Return the (X, Y) coordinate for the center point of the cell that contains the specified text.  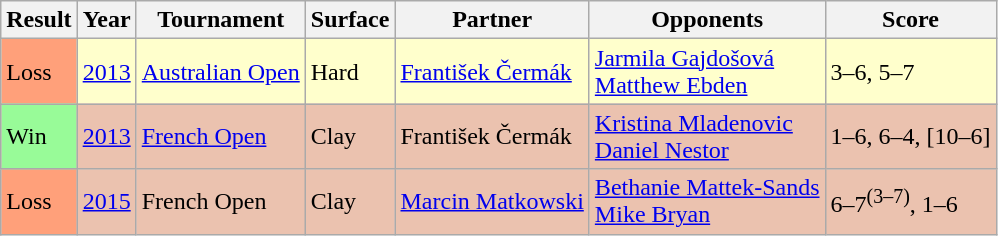
Result (39, 20)
Kristina Mladenovic Daniel Nestor (707, 136)
Hard (350, 72)
Year (106, 20)
Score (910, 20)
Jarmila Gajdošová Matthew Ebden (707, 72)
Australian Open (220, 72)
Opponents (707, 20)
1–6, 6–4, [10–6] (910, 136)
6–7(3–7), 1–6 (910, 202)
Partner (492, 20)
Tournament (220, 20)
Surface (350, 20)
Bethanie Mattek-Sands Mike Bryan (707, 202)
Marcin Matkowski (492, 202)
2015 (106, 202)
3–6, 5–7 (910, 72)
Win (39, 136)
